Return [x, y] of the center of cell containing provided text 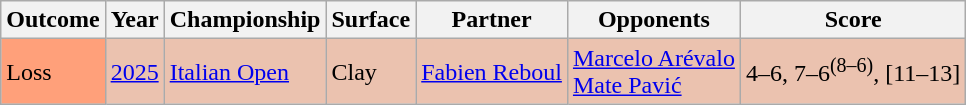
Italian Open [245, 72]
Marcelo Arévalo Mate Pavić [654, 72]
Partner [492, 20]
2025 [134, 72]
Clay [371, 72]
Opponents [654, 20]
Loss [53, 72]
Outcome [53, 20]
Fabien Reboul [492, 72]
Surface [371, 20]
Year [134, 20]
4–6, 7–6(8–6), [11–13] [852, 72]
Score [852, 20]
Championship [245, 20]
